Find where the given text appears and provide that cell's center as (x, y) coordinate. 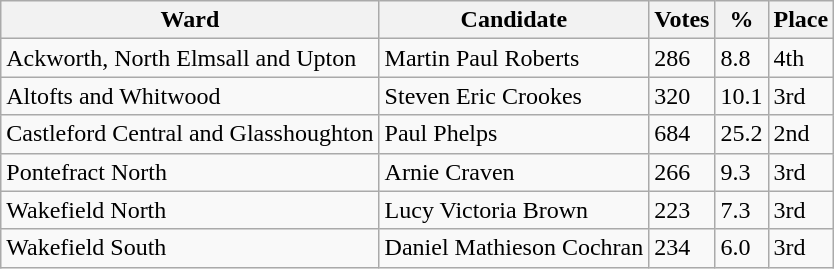
Ward (190, 20)
6.0 (742, 248)
223 (682, 210)
Wakefield North (190, 210)
320 (682, 96)
Daniel Mathieson Cochran (514, 248)
Ackworth, North Elmsall and Upton (190, 58)
% (742, 20)
684 (682, 134)
8.8 (742, 58)
Castleford Central and Glasshoughton (190, 134)
4th (801, 58)
286 (682, 58)
Lucy Victoria Brown (514, 210)
10.1 (742, 96)
Votes (682, 20)
Pontefract North (190, 172)
Martin Paul Roberts (514, 58)
9.3 (742, 172)
2nd (801, 134)
Steven Eric Crookes (514, 96)
Arnie Craven (514, 172)
Wakefield South (190, 248)
7.3 (742, 210)
Candidate (514, 20)
Paul Phelps (514, 134)
Place (801, 20)
234 (682, 248)
266 (682, 172)
25.2 (742, 134)
Altofts and Whitwood (190, 96)
